Return [x, y] of the center of cell containing provided text 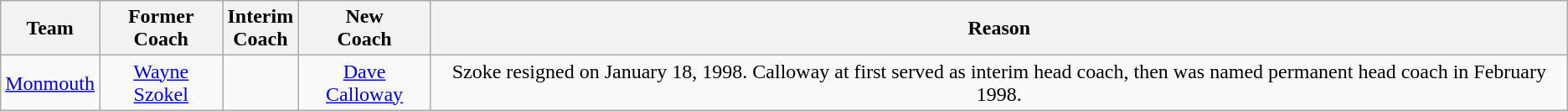
FormerCoach [161, 29]
NewCoach [365, 29]
InterimCoach [260, 29]
Reason [998, 29]
Monmouth [50, 82]
Szoke resigned on January 18, 1998. Calloway at first served as interim head coach, then was named permanent head coach in February 1998. [998, 82]
Dave Calloway [365, 82]
Wayne Szokel [161, 82]
Team [50, 29]
